Capture the cell that displays the provided text and extract its [x, y] central coordinate. 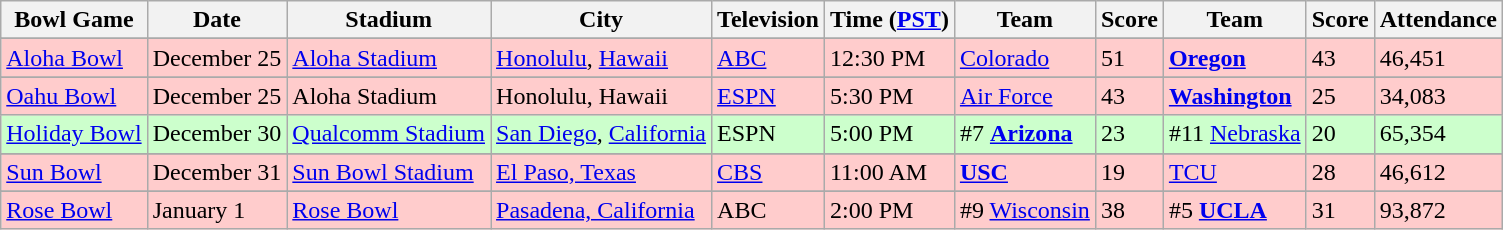
#7 Arizona [1024, 134]
20 [1340, 134]
46,612 [1438, 172]
38 [1129, 210]
El Paso, Texas [602, 172]
Colorado [1024, 58]
11:00 AM [889, 172]
46,451 [1438, 58]
5:00 PM [889, 134]
28 [1340, 172]
Sun Bowl [74, 172]
2:00 PM [889, 210]
December 30 [217, 134]
Air Force [1024, 96]
January 1 [217, 210]
Oregon [1234, 58]
31 [1340, 210]
23 [1129, 134]
Washington [1234, 96]
12:30 PM [889, 58]
Date [217, 20]
#11 Nebraska [1234, 134]
Stadium [389, 20]
City [602, 20]
TCU [1234, 172]
51 [1129, 58]
34,083 [1438, 96]
Qualcomm Stadium [389, 134]
93,872 [1438, 210]
Bowl Game [74, 20]
Oahu Bowl [74, 96]
Television [768, 20]
5:30 PM [889, 96]
CBS [768, 172]
San Diego, California [602, 134]
Aloha Bowl [74, 58]
Sun Bowl Stadium [389, 172]
Holiday Bowl [74, 134]
#5 UCLA [1234, 210]
December 31 [217, 172]
19 [1129, 172]
#9 Wisconsin [1024, 210]
Pasadena, California [602, 210]
Time (PST) [889, 20]
Attendance [1438, 20]
USC [1024, 172]
65,354 [1438, 134]
25 [1340, 96]
